Detect which cell encompasses the target text, then output its (x, y) center coordinate. 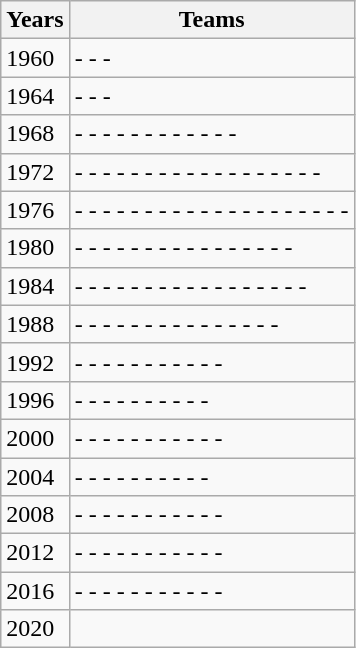
2000 (35, 438)
1964 (35, 96)
1980 (35, 248)
- - - - - - - - - - - - - - - - - (212, 286)
1996 (35, 400)
2016 (35, 591)
- - - - - - - - - - - - (212, 134)
1968 (35, 134)
1976 (35, 210)
- - - - - - - - - - - - - - - - (212, 248)
2020 (35, 629)
1972 (35, 172)
2004 (35, 477)
Years (35, 20)
- - - - - - - - - - - - - - - (212, 324)
- - - - - - - - - - - - - - - - - - (212, 172)
1960 (35, 58)
1988 (35, 324)
2012 (35, 553)
- - - - - - - - - - - - - - - - - - - - (212, 210)
1984 (35, 286)
2008 (35, 515)
1992 (35, 362)
Teams (212, 20)
